Provide the [X, Y] coordinate of the cell's center where the given text is located.  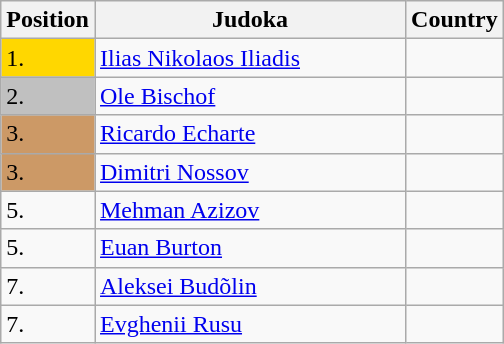
Aleksei Budõlin [250, 286]
Evghenii Rusu [250, 324]
Ole Bischof [250, 96]
Country [455, 20]
Position [48, 20]
Dimitri Nossov [250, 172]
Ricardo Echarte [250, 134]
Judoka [250, 20]
2. [48, 96]
Ilias Nikolaos Iliadis [250, 58]
Euan Burton [250, 248]
Mehman Azizov [250, 210]
1. [48, 58]
